Pinpoint the cell where the given text exists, returning its (x, y) midpoint coordinate. 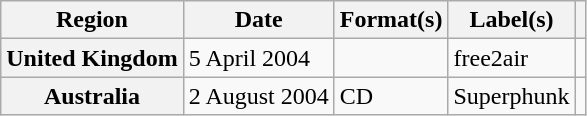
Format(s) (391, 20)
Superphunk (512, 96)
free2air (512, 58)
CD (391, 96)
2 August 2004 (258, 96)
United Kingdom (92, 58)
Region (92, 20)
Date (258, 20)
Australia (92, 96)
5 April 2004 (258, 58)
Label(s) (512, 20)
